Detect which cell encompasses the target text, then output its (x, y) center coordinate. 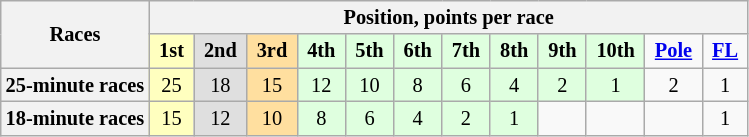
18 (220, 85)
6th (418, 51)
25-minute races (75, 85)
8th (514, 51)
1st (172, 51)
7th (466, 51)
18-minute races (75, 118)
Races (75, 34)
5th (369, 51)
FL (725, 51)
25 (172, 85)
4th (321, 51)
10th (615, 51)
9th (562, 51)
Position, points per race (448, 17)
Pole (674, 51)
3rd (272, 51)
2nd (220, 51)
